Extract the [x, y] coordinate from the center of the cell holding the provided text.  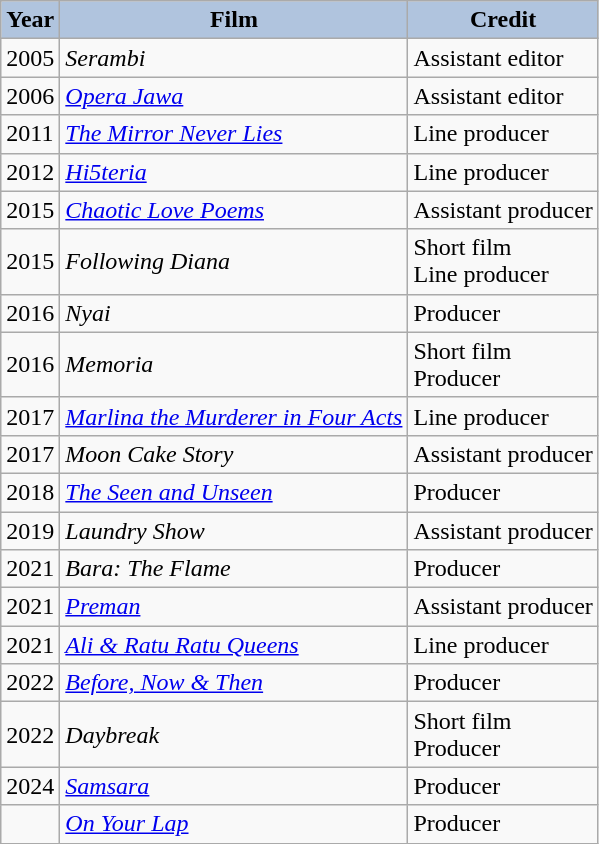
On Your Lap [234, 824]
Chaotic Love Poems [234, 210]
Preman [234, 607]
2006 [30, 96]
Daybreak [234, 734]
2012 [30, 172]
Ali & Ratu Ratu Queens [234, 645]
2005 [30, 58]
Nyai [234, 313]
Hi5teria [234, 172]
Laundry Show [234, 531]
Memoria [234, 364]
Credit [503, 20]
Bara: The Flame [234, 569]
Year [30, 20]
The Mirror Never Lies [234, 134]
Following Diana [234, 262]
Before, Now & Then [234, 683]
Serambi [234, 58]
2011 [30, 134]
2024 [30, 786]
Marlina the Murderer in Four Acts [234, 416]
Short filmLine producer [503, 262]
The Seen and Unseen [234, 492]
Moon Cake Story [234, 454]
Samsara [234, 786]
2019 [30, 531]
Film [234, 20]
Opera Jawa [234, 96]
2018 [30, 492]
